Detect which cell encompasses the target text, then output its (X, Y) center coordinate. 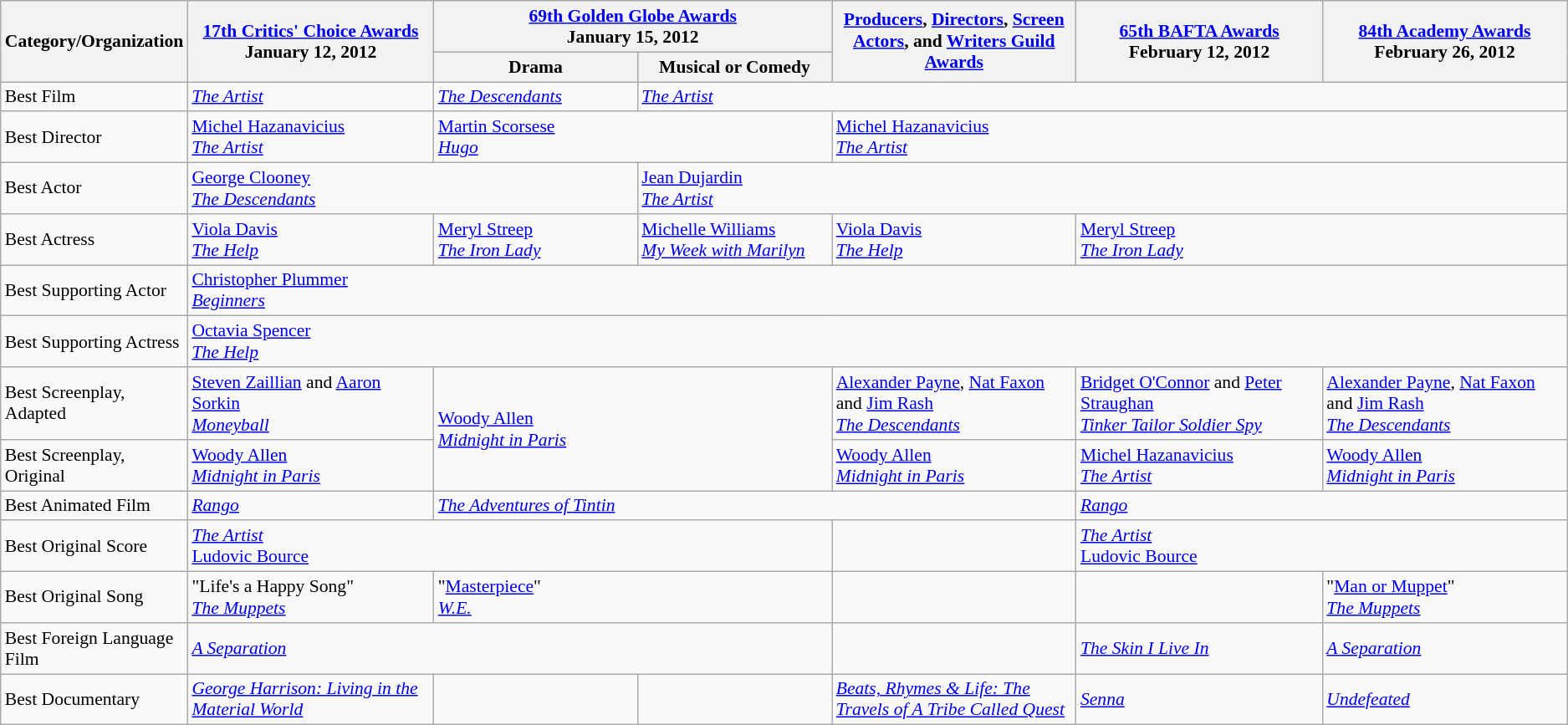
Best Original Score (94, 547)
Musical or Comedy (734, 67)
Best Actress (94, 239)
The Skin I Live In (1199, 649)
"Masterpiece"W.E. (633, 597)
Senna (1199, 699)
Producers, Directors, Screen Actors, and Writers Guild Awards (954, 42)
"Life's a Happy Song"The Muppets (310, 597)
Bridget O'Connor and Peter StraughanTinker Tailor Soldier Spy (1199, 403)
Best Film (94, 97)
Drama (536, 67)
Undefeated (1444, 699)
65th BAFTA AwardsFebruary 12, 2012 (1199, 42)
George Harrison: Living in the Material World (310, 699)
Best Director (94, 137)
George ClooneyThe Descendants (412, 189)
The Descendants (536, 97)
Best Foreign Language Film (94, 649)
69th Golden Globe AwardsJanuary 15, 2012 (633, 27)
Steven Zaillian and Aaron SorkinMoneyball (310, 403)
84th Academy AwardsFebruary 26, 2012 (1444, 42)
Best Documentary (94, 699)
The Adventures of Tintin (755, 506)
Martin ScorseseHugo (633, 137)
Best Actor (94, 189)
Best Screenplay, Adapted (94, 403)
Best Supporting Actor (94, 291)
Octavia SpencerThe Help (876, 341)
Best Original Song (94, 597)
Best Screenplay, Original (94, 465)
"Man or Muppet"The Muppets (1444, 597)
Best Animated Film (94, 506)
Michelle WilliamsMy Week with Marilyn (734, 239)
17th Critics' Choice AwardsJanuary 12, 2012 (310, 42)
Jean DujardinThe Artist (1102, 189)
Best Supporting Actress (94, 341)
Christopher PlummerBeginners (876, 291)
Category/Organization (94, 42)
Beats, Rhymes & Life: The Travels of A Tribe Called Quest (954, 699)
